Extract the (x, y) coordinate from the center of the cell holding the provided text.  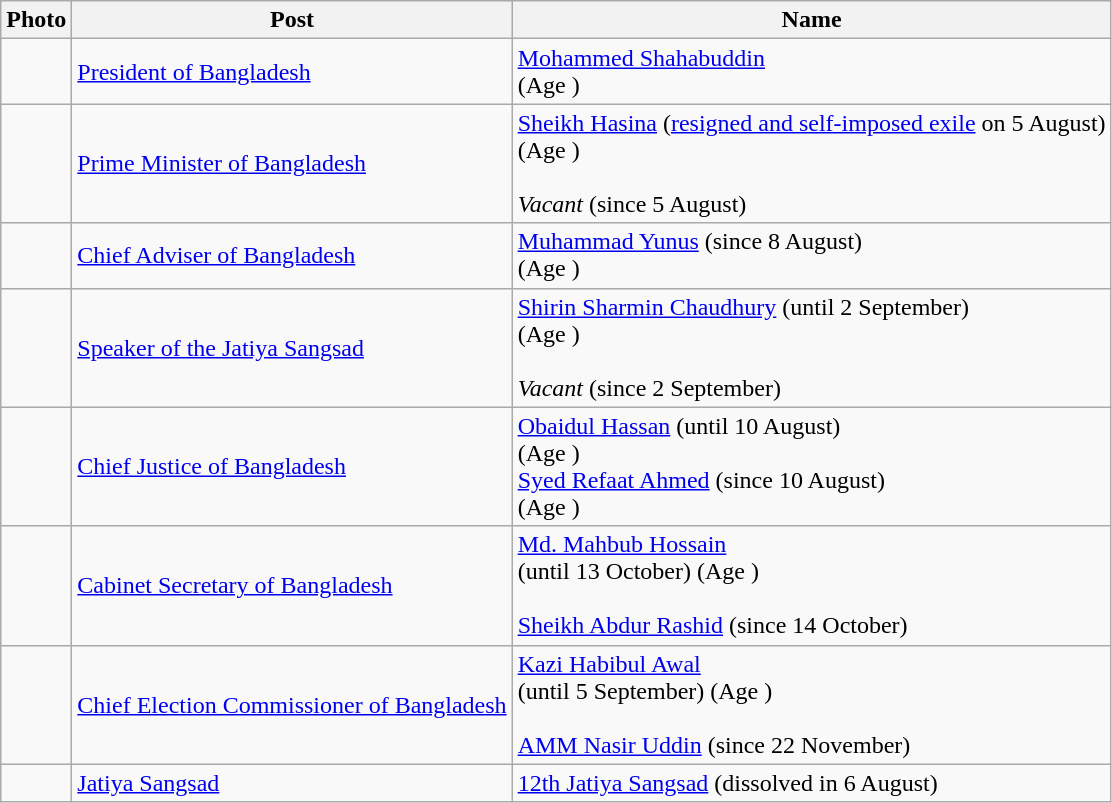
Chief Election Commissioner of Bangladesh (292, 704)
Chief Adviser of Bangladesh (292, 256)
Prime Minister of Bangladesh (292, 164)
Kazi Habibul Awal(until 5 September) (Age )AMM Nasir Uddin (since 22 November) (812, 704)
Muhammad Yunus (since 8 August)(Age ) (812, 256)
Cabinet Secretary of Bangladesh (292, 586)
12th Jatiya Sangsad (dissolved in 6 August) (812, 783)
Obaidul Hassan (until 10 August)(Age )Syed Refaat Ahmed (since 10 August)(Age ) (812, 466)
Md. Mahbub Hossain(until 13 October) (Age )Sheikh Abdur Rashid (since 14 October) (812, 586)
President of Bangladesh (292, 72)
Shirin Sharmin Chaudhury (until 2 September)(Age )Vacant (since 2 September) (812, 348)
Jatiya Sangsad (292, 783)
Mohammed Shahabuddin(Age ) (812, 72)
Name (812, 20)
Chief Justice of Bangladesh (292, 466)
Speaker of the Jatiya Sangsad (292, 348)
Post (292, 20)
Photo (36, 20)
Sheikh Hasina (resigned and self-imposed exile on 5 August)(Age )Vacant (since 5 August) (812, 164)
